Pinpoint the cell where the given text exists, returning its [x, y] midpoint coordinate. 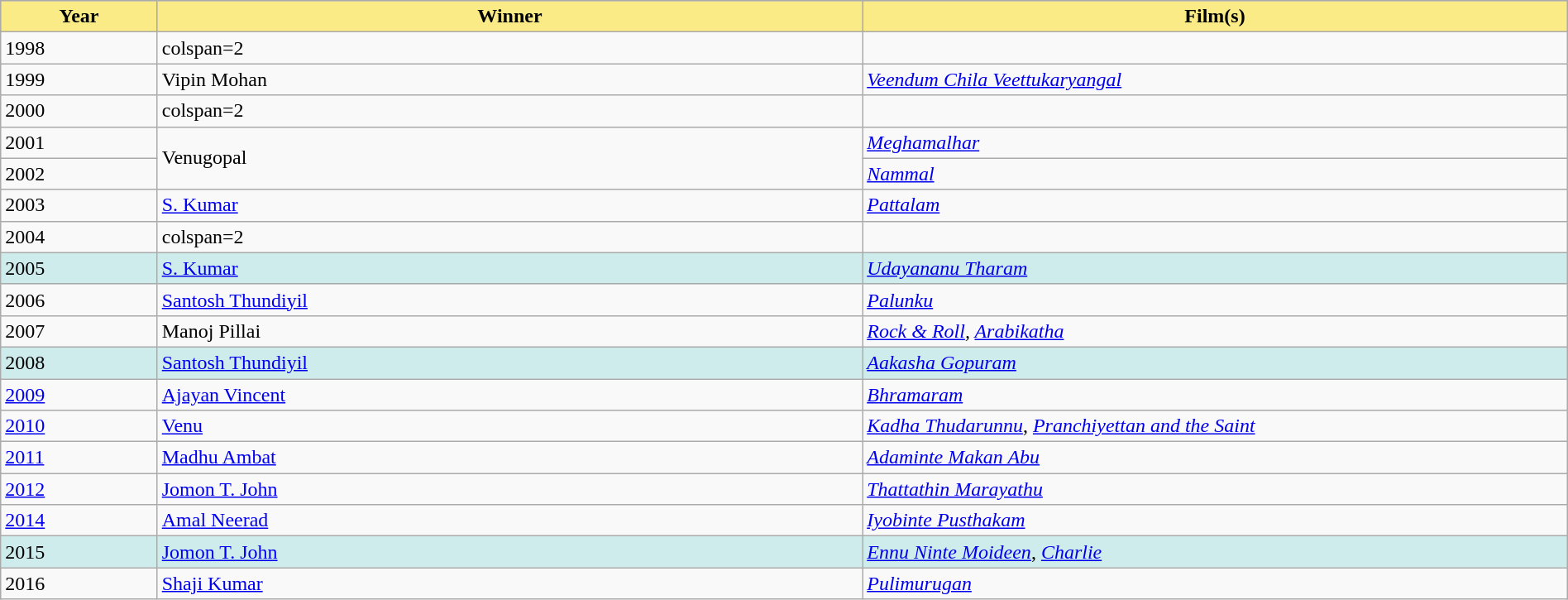
2012 [79, 489]
Aakasha Gopuram [1216, 362]
2003 [79, 205]
Ajayan Vincent [509, 395]
2009 [79, 395]
Meghamalhar [1216, 142]
2007 [79, 331]
Winner [509, 17]
Palunku [1216, 300]
2006 [79, 300]
2011 [79, 458]
2000 [79, 111]
2001 [79, 142]
Pulimurugan [1216, 583]
Venu [509, 426]
Shaji Kumar [509, 583]
2015 [79, 552]
Iyobinte Pusthakam [1216, 521]
Adaminte Makan Abu [1216, 458]
Udayananu Tharam [1216, 268]
2002 [79, 174]
2005 [79, 268]
Vipin Mohan [509, 79]
2016 [79, 583]
Pattalam [1216, 205]
Rock & Roll, Arabikatha [1216, 331]
Manoj Pillai [509, 331]
1999 [79, 79]
Ennu Ninte Moideen, Charlie [1216, 552]
Kadha Thudarunnu, Pranchiyettan and the Saint [1216, 426]
Year [79, 17]
2010 [79, 426]
Thattathin Marayathu [1216, 489]
2014 [79, 521]
Madhu Ambat [509, 458]
Nammal [1216, 174]
1998 [79, 48]
Film(s) [1216, 17]
2008 [79, 362]
Venugopal [509, 158]
2004 [79, 237]
Veendum Chila Veettukaryangal [1216, 79]
Amal Neerad [509, 521]
Bhramaram [1216, 395]
